Scan for the cell matching the given text and deliver its (X, Y) coordinate at center. 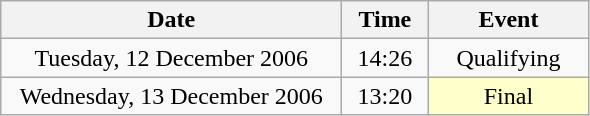
14:26 (385, 58)
Final (508, 96)
Date (172, 20)
Wednesday, 13 December 2006 (172, 96)
Qualifying (508, 58)
Event (508, 20)
Tuesday, 12 December 2006 (172, 58)
13:20 (385, 96)
Time (385, 20)
